Extract the (X, Y) coordinate from the center of the cell holding the provided text.  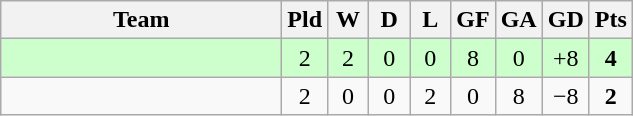
GD (566, 20)
D (390, 20)
−8 (566, 96)
+8 (566, 58)
L (430, 20)
GF (473, 20)
GA (518, 20)
W (348, 20)
4 (610, 58)
Pts (610, 20)
Pld (305, 20)
Team (142, 20)
